Capture the cell that displays the provided text and extract its [x, y] central coordinate. 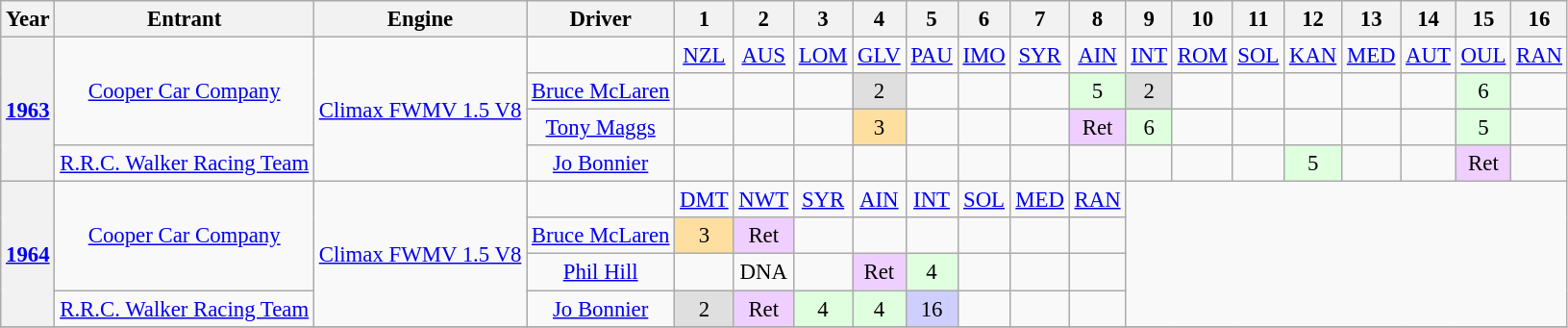
1 [704, 19]
Engine [419, 19]
OUL [1482, 56]
AUT [1429, 56]
NWT [763, 200]
Tony Maggs [601, 128]
8 [1098, 19]
Year [28, 19]
NZL [704, 56]
Phil Hill [601, 272]
KAN [1313, 56]
LOM [823, 56]
10 [1202, 19]
DMT [704, 200]
9 [1150, 19]
15 [1482, 19]
1963 [28, 110]
PAU [932, 56]
IMO [984, 56]
1964 [28, 254]
Driver [601, 19]
13 [1371, 19]
DNA [763, 272]
ROM [1202, 56]
14 [1429, 19]
11 [1258, 19]
GLV [879, 56]
AUS [763, 56]
Entrant [185, 19]
12 [1313, 19]
7 [1040, 19]
